Extract the (X, Y) coordinate from the center of the cell holding the provided text.  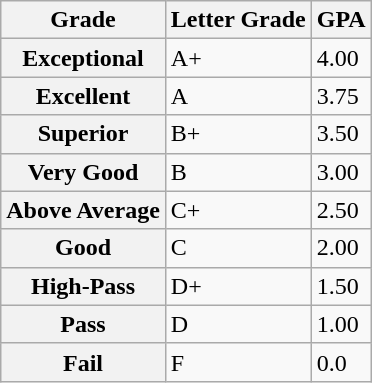
A+ (238, 58)
Superior (84, 134)
Excellent (84, 96)
D+ (238, 286)
1.50 (341, 286)
F (238, 362)
Grade (84, 20)
Pass (84, 324)
D (238, 324)
Above Average (84, 210)
A (238, 96)
B (238, 172)
3.50 (341, 134)
0.0 (341, 362)
C+ (238, 210)
C (238, 248)
2.50 (341, 210)
GPA (341, 20)
Good (84, 248)
Fail (84, 362)
Exceptional (84, 58)
Letter Grade (238, 20)
Very Good (84, 172)
3.75 (341, 96)
B+ (238, 134)
3.00 (341, 172)
4.00 (341, 58)
High-Pass (84, 286)
1.00 (341, 324)
2.00 (341, 248)
